Determine the (X, Y) coordinate at the center of the cell enclosing the given text.  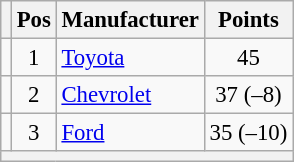
45 (248, 58)
37 (–8) (248, 95)
35 (–10) (248, 133)
Toyota (130, 58)
2 (34, 95)
Points (248, 20)
Pos (34, 20)
Ford (130, 133)
3 (34, 133)
Chevrolet (130, 95)
Manufacturer (130, 20)
1 (34, 58)
